Detect which cell encompasses the target text, then output its (x, y) center coordinate. 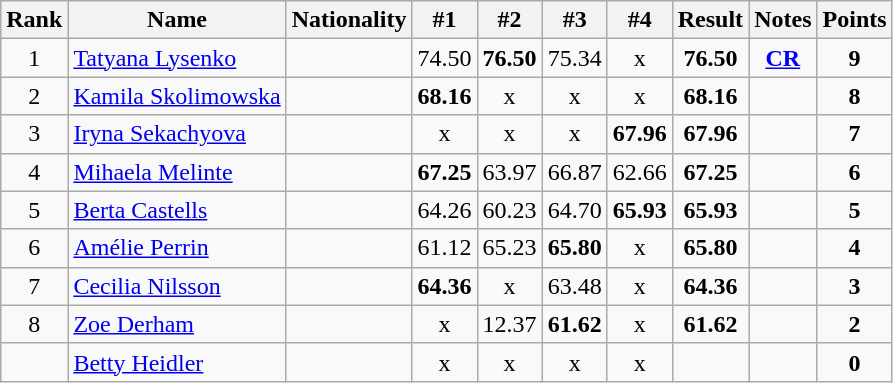
1 (34, 58)
66.87 (574, 172)
CR (783, 58)
Berta Castells (177, 210)
Zoe Derham (177, 324)
Mihaela Melinte (177, 172)
62.66 (640, 172)
Notes (783, 20)
Points (854, 20)
Tatyana Lysenko (177, 58)
Betty Heidler (177, 362)
65.23 (510, 248)
#1 (444, 20)
61.12 (444, 248)
9 (854, 58)
Name (177, 20)
75.34 (574, 58)
#4 (640, 20)
0 (854, 362)
64.26 (444, 210)
Cecilia Nilsson (177, 286)
Amélie Perrin (177, 248)
64.70 (574, 210)
12.37 (510, 324)
74.50 (444, 58)
Nationality (349, 20)
Kamila Skolimowska (177, 96)
#2 (510, 20)
60.23 (510, 210)
Rank (34, 20)
Iryna Sekachyova (177, 134)
Result (710, 20)
#3 (574, 20)
63.48 (574, 286)
63.97 (510, 172)
